Search for the cell housing the specified text and yield its [X, Y] center coordinate. 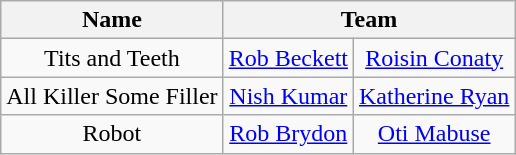
Rob Brydon [288, 134]
Roisin Conaty [434, 58]
Robot [112, 134]
Katherine Ryan [434, 96]
Tits and Teeth [112, 58]
Oti Mabuse [434, 134]
All Killer Some Filler [112, 96]
Team [369, 20]
Name [112, 20]
Rob Beckett [288, 58]
Nish Kumar [288, 96]
